Return [x, y] of the center of cell containing provided text 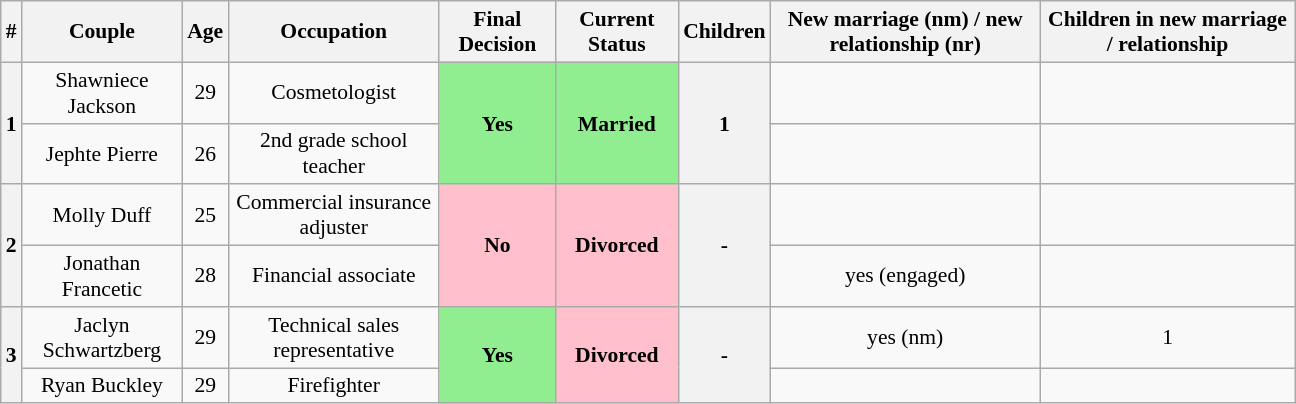
Jephte Pierre [102, 154]
Current Status [618, 32]
28 [205, 276]
Final Decision [497, 32]
No [497, 246]
Commercial insurance adjuster [334, 216]
2nd grade school teacher [334, 154]
Children in new marriage / relationship [1168, 32]
New marriage (nm) / new relationship (nr) [906, 32]
Married [618, 123]
yes (nm) [906, 338]
Couple [102, 32]
2 [12, 246]
Technical sales representative [334, 338]
Cosmetologist [334, 92]
Jonathan Francetic [102, 276]
Shawniece Jackson [102, 92]
Firefighter [334, 386]
Ryan Buckley [102, 386]
26 [205, 154]
3 [12, 356]
Age [205, 32]
Occupation [334, 32]
Jaclyn Schwartzberg [102, 338]
Children [724, 32]
Molly Duff [102, 216]
25 [205, 216]
# [12, 32]
yes (engaged) [906, 276]
Financial associate [334, 276]
